Scan for the cell matching the given text and deliver its [x, y] coordinate at center. 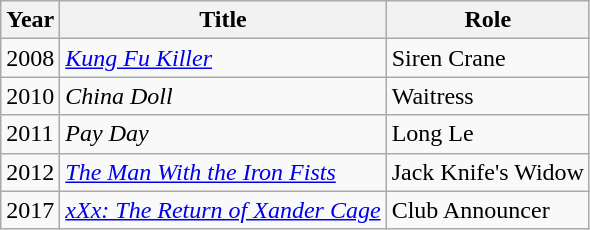
Year [30, 20]
Jack Knife's Widow [488, 172]
2010 [30, 96]
The Man With the Iron Fists [223, 172]
2012 [30, 172]
Long Le [488, 134]
Title [223, 20]
Pay Day [223, 134]
Waitress [488, 96]
2011 [30, 134]
2017 [30, 210]
xXx: The Return of Xander Cage [223, 210]
Role [488, 20]
Siren Crane [488, 58]
China Doll [223, 96]
2008 [30, 58]
Kung Fu Killer [223, 58]
Club Announcer [488, 210]
